Identify which cell holds the provided text, then report its [x, y] central coordinate. 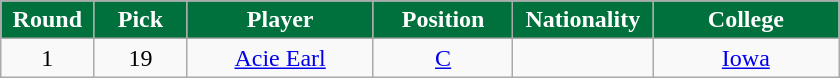
Acie Earl [280, 58]
Round [48, 20]
C [443, 58]
Iowa [746, 58]
Player [280, 20]
1 [48, 58]
Nationality [583, 20]
Pick [140, 20]
Position [443, 20]
19 [140, 58]
College [746, 20]
